Scan for the cell matching the given text and deliver its (X, Y) coordinate at center. 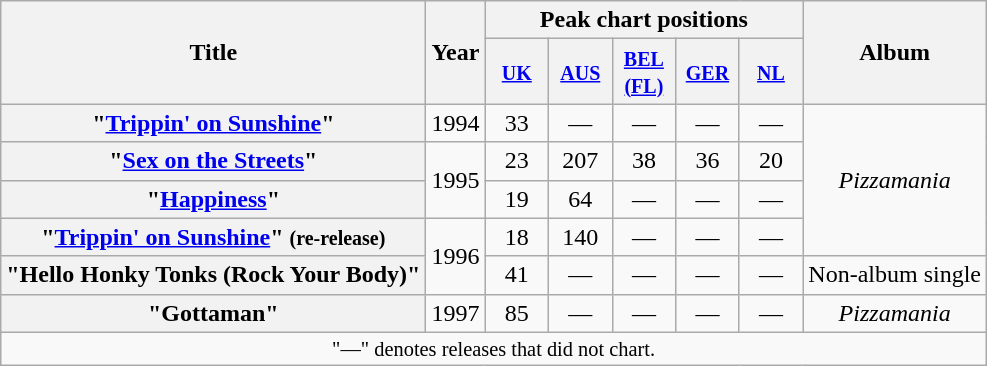
"Trippin' on Sunshine" (re-release) (214, 237)
"Gottaman" (214, 313)
38 (644, 161)
"—" denotes releases that did not chart. (494, 349)
UK (517, 72)
85 (517, 313)
41 (517, 275)
Non-album single (895, 275)
64 (581, 199)
140 (581, 237)
"Sex on the Streets" (214, 161)
36 (708, 161)
BEL(FL) (644, 72)
Album (895, 52)
207 (581, 161)
1995 (456, 180)
1996 (456, 256)
Title (214, 52)
1994 (456, 123)
"Trippin' on Sunshine" (214, 123)
NL (771, 72)
Peak chart positions (644, 20)
1997 (456, 313)
20 (771, 161)
Year (456, 52)
GER (708, 72)
"Hello Honky Tonks (Rock Your Body)" (214, 275)
AUS (581, 72)
"Happiness" (214, 199)
18 (517, 237)
33 (517, 123)
23 (517, 161)
19 (517, 199)
